For the text-containing cell, return its midpoint in [x, y] coordinate format. 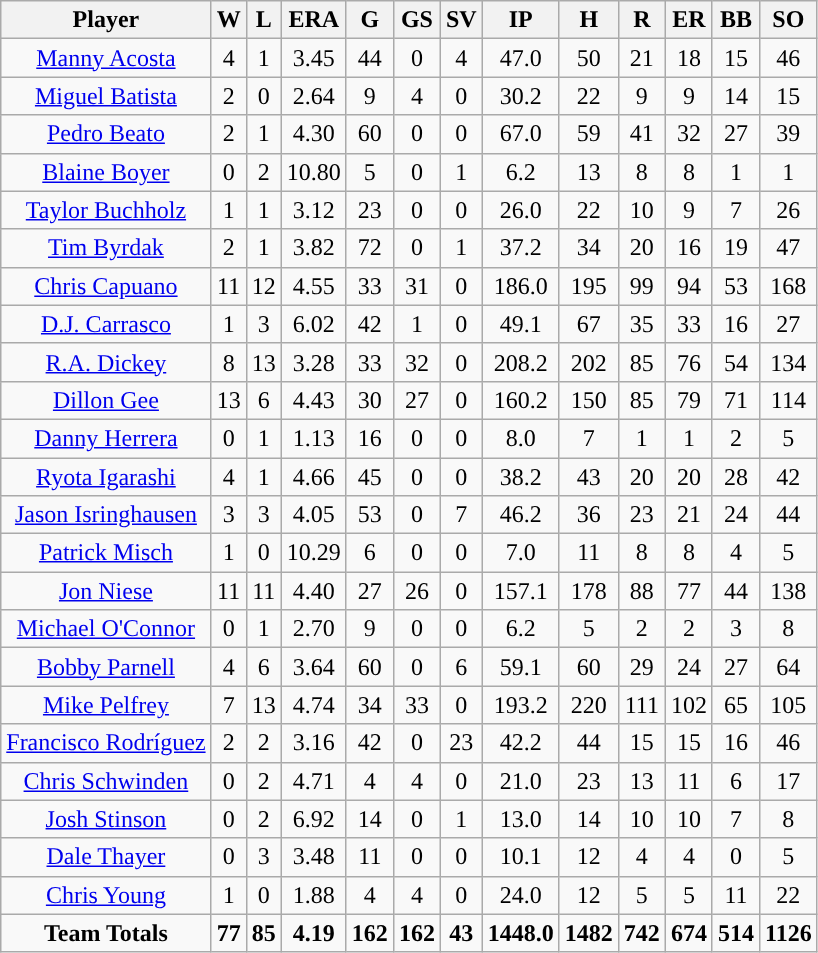
3.12 [314, 210]
35 [642, 324]
Blaine Boyer [106, 172]
H [588, 20]
36 [588, 515]
1.88 [314, 895]
30 [370, 400]
67.0 [520, 134]
193.2 [520, 705]
111 [642, 705]
220 [588, 705]
Patrick Misch [106, 553]
1482 [588, 933]
3.28 [314, 362]
1448.0 [520, 933]
29 [642, 667]
R [642, 20]
202 [588, 362]
26.0 [520, 210]
138 [788, 591]
BB [736, 20]
Team Totals [106, 933]
50 [588, 58]
54 [736, 362]
30.2 [520, 96]
13.0 [520, 819]
G [370, 20]
160.2 [520, 400]
59 [588, 134]
7.0 [520, 553]
Taylor Buchholz [106, 210]
76 [688, 362]
17 [788, 781]
3.48 [314, 857]
67 [588, 324]
ER [688, 20]
514 [736, 933]
31 [416, 286]
6.92 [314, 819]
42.2 [520, 743]
D.J. Carrasco [106, 324]
71 [736, 400]
Jason Isringhausen [106, 515]
37.2 [520, 248]
Pedro Beato [106, 134]
64 [788, 667]
1.13 [314, 438]
178 [588, 591]
R.A. Dickey [106, 362]
24.0 [520, 895]
W [228, 20]
150 [588, 400]
8.0 [520, 438]
Bobby Parnell [106, 667]
10.80 [314, 172]
L [264, 20]
102 [688, 705]
134 [788, 362]
21.0 [520, 781]
88 [642, 591]
Ryota Igarashi [106, 477]
47.0 [520, 58]
105 [788, 705]
4.19 [314, 933]
Dale Thayer [106, 857]
Player [106, 20]
Chris Young [106, 895]
3.64 [314, 667]
94 [688, 286]
46.2 [520, 515]
3.82 [314, 248]
Michael O'Connor [106, 629]
4.30 [314, 134]
28 [736, 477]
45 [370, 477]
59.1 [520, 667]
ERA [314, 20]
Francisco Rodríguez [106, 743]
79 [688, 400]
2.70 [314, 629]
Chris Capuano [106, 286]
4.66 [314, 477]
Jon Niese [106, 591]
674 [688, 933]
10.29 [314, 553]
4.05 [314, 515]
4.55 [314, 286]
208.2 [520, 362]
4.71 [314, 781]
10.1 [520, 857]
41 [642, 134]
SO [788, 20]
195 [588, 286]
4.40 [314, 591]
Miguel Batista [106, 96]
47 [788, 248]
3.45 [314, 58]
Danny Herrera [106, 438]
19 [736, 248]
Josh Stinson [106, 819]
6.02 [314, 324]
Tim Byrdak [106, 248]
Chris Schwinden [106, 781]
18 [688, 58]
39 [788, 134]
49.1 [520, 324]
Mike Pelfrey [106, 705]
742 [642, 933]
SV [461, 20]
114 [788, 400]
Manny Acosta [106, 58]
GS [416, 20]
Dillon Gee [106, 400]
1126 [788, 933]
186.0 [520, 286]
3.16 [314, 743]
2.64 [314, 96]
4.74 [314, 705]
157.1 [520, 591]
4.43 [314, 400]
72 [370, 248]
38.2 [520, 477]
65 [736, 705]
IP [520, 20]
99 [642, 286]
168 [788, 286]
